Scan for the cell matching the given text and deliver its (x, y) coordinate at center. 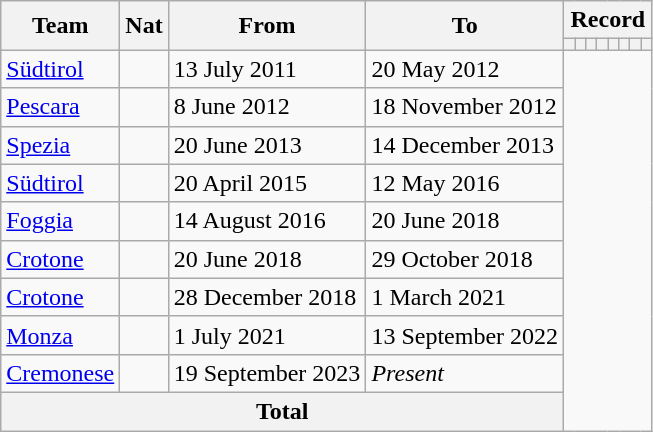
20 June 2013 (267, 145)
From (267, 26)
Foggia (60, 221)
Spezia (60, 145)
Total (282, 411)
Pescara (60, 107)
1 March 2021 (465, 297)
14 August 2016 (267, 221)
28 December 2018 (267, 297)
Present (465, 373)
Monza (60, 335)
Record (608, 20)
14 December 2013 (465, 145)
20 April 2015 (267, 183)
18 November 2012 (465, 107)
Cremonese (60, 373)
20 May 2012 (465, 69)
13 September 2022 (465, 335)
To (465, 26)
1 July 2021 (267, 335)
Team (60, 26)
29 October 2018 (465, 259)
Nat (144, 26)
8 June 2012 (267, 107)
13 July 2011 (267, 69)
19 September 2023 (267, 373)
12 May 2016 (465, 183)
